Scan for the cell matching the given text and deliver its (x, y) coordinate at center. 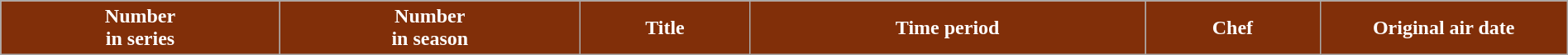
Original air date (1444, 28)
Title (665, 28)
Numberin series (141, 28)
Time period (948, 28)
Numberin season (430, 28)
Chef (1232, 28)
